Capture the cell that displays the provided text and extract its [X, Y] central coordinate. 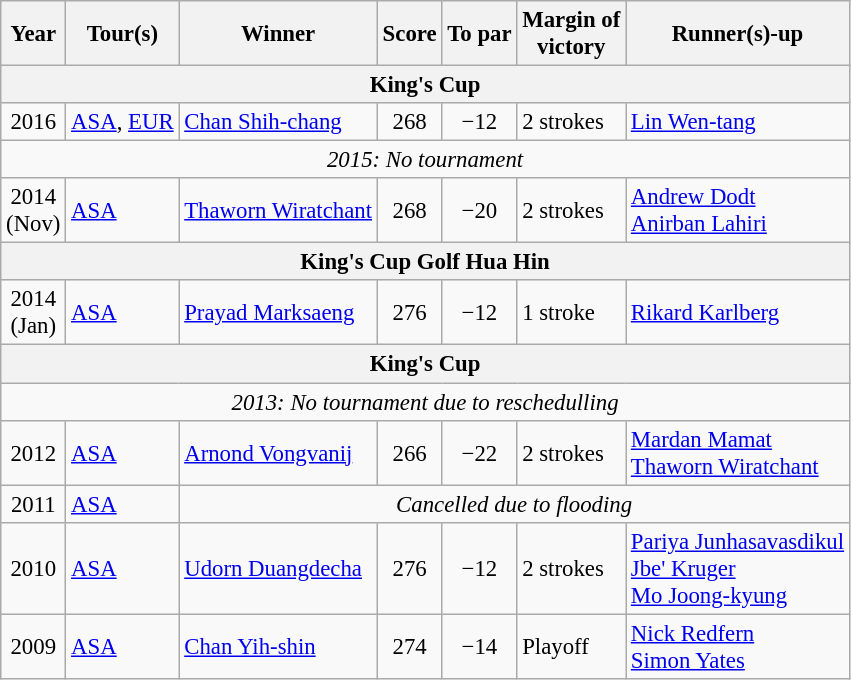
Cancelled due to flooding [514, 504]
2010 [34, 568]
Prayad Marksaeng [278, 312]
Year [34, 34]
Tour(s) [122, 34]
Thaworn Wiratchant [278, 210]
ASA, EUR [122, 122]
Pariya Junhasavasdikul Jbe' Kruger Mo Joong-kyung [738, 568]
Score [410, 34]
Playoff [572, 646]
Winner [278, 34]
−20 [480, 210]
1 stroke [572, 312]
−14 [480, 646]
Andrew Dodt Anirban Lahiri [738, 210]
Rikard Karlberg [738, 312]
266 [410, 452]
274 [410, 646]
To par [480, 34]
Nick Redfern Simon Yates [738, 646]
Runner(s)-up [738, 34]
2014(Jan) [34, 312]
2015: No tournament [426, 160]
2013: No tournament due to reschedulling [426, 402]
Udorn Duangdecha [278, 568]
King's Cup Golf Hua Hin [426, 262]
Chan Yih-shin [278, 646]
2011 [34, 504]
Lin Wen-tang [738, 122]
2014(Nov) [34, 210]
−22 [480, 452]
2009 [34, 646]
Arnond Vongvanij [278, 452]
2016 [34, 122]
Margin ofvictory [572, 34]
2012 [34, 452]
Chan Shih-chang [278, 122]
Mardan Mamat Thaworn Wiratchant [738, 452]
